Pinpoint the cell where the given text exists, returning its (X, Y) midpoint coordinate. 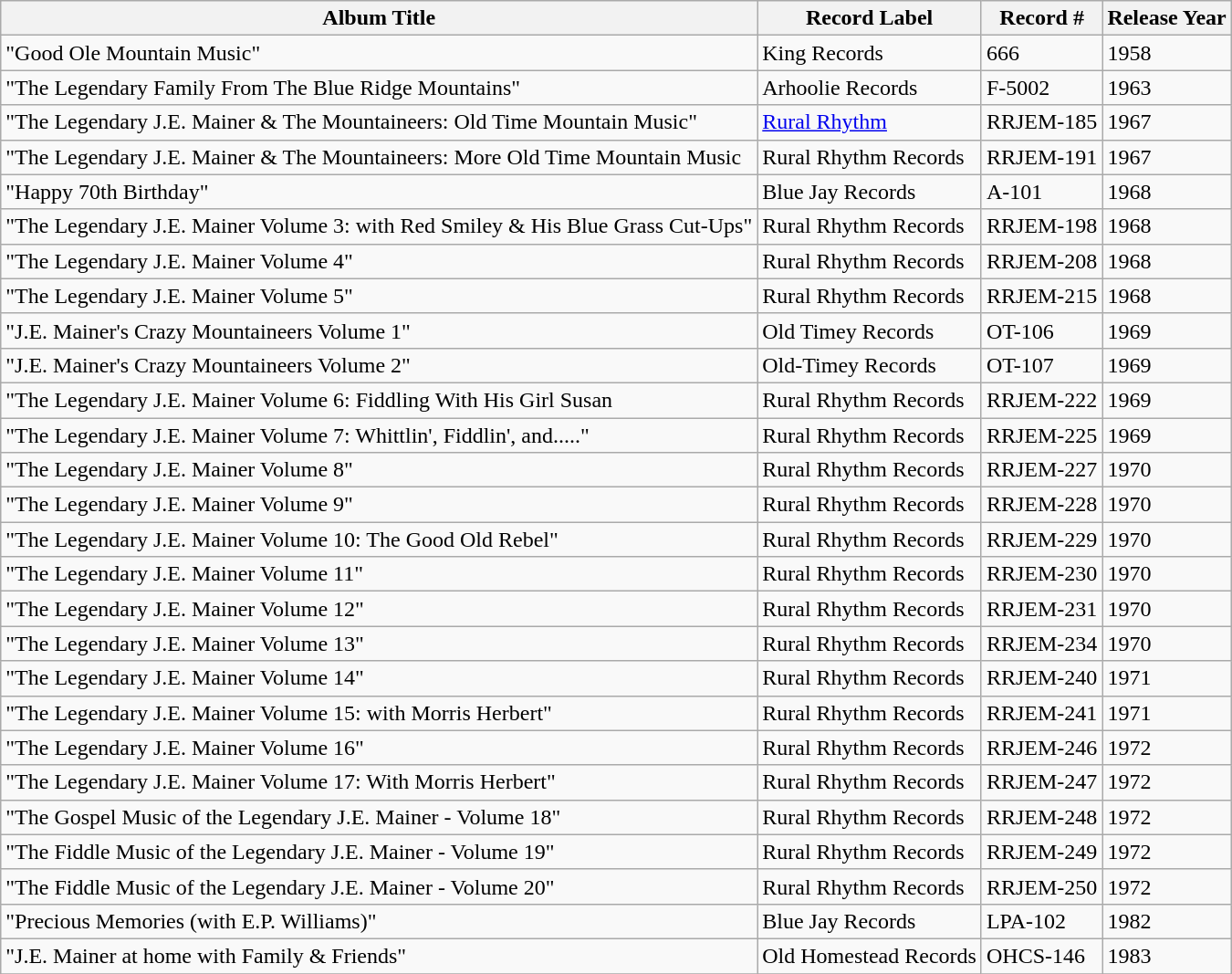
RRJEM-227 (1041, 470)
"The Legendary J.E. Mainer Volume 11" (380, 574)
OT-107 (1041, 365)
Release Year (1166, 18)
RRJEM-247 (1041, 782)
Old Homestead Records (870, 956)
RRJEM-228 (1041, 505)
"The Gospel Music of the Legendary J.E. Mainer - Volume 18" (380, 817)
LPA-102 (1041, 921)
RRJEM-250 (1041, 886)
666 (1041, 53)
"The Legendary J.E. Mainer Volume 15: with Morris Herbert" (380, 713)
RRJEM-230 (1041, 574)
"The Fiddle Music of the Legendary J.E. Mainer - Volume 19" (380, 852)
"J.E. Mainer's Crazy Mountaineers Volume 1" (380, 330)
"The Legendary J.E. Mainer Volume 5" (380, 296)
Record # (1041, 18)
Album Title (380, 18)
"The Legendary J.E. Mainer Volume 3: with Red Smiley & His Blue Grass Cut-Ups" (380, 226)
"The Legendary J.E. Mainer Volume 17: With Morris Herbert" (380, 782)
RRJEM-249 (1041, 852)
RRJEM-234 (1041, 644)
RRJEM-246 (1041, 748)
RRJEM-208 (1041, 261)
RRJEM-198 (1041, 226)
F-5002 (1041, 88)
"The Legendary J.E. Mainer Volume 10: The Good Old Rebel" (380, 539)
Arhoolie Records (870, 88)
1963 (1166, 88)
"The Legendary J.E. Mainer Volume 7: Whittlin', Fiddlin', and....." (380, 435)
1983 (1166, 956)
"Happy 70th Birthday" (380, 192)
OT-106 (1041, 330)
"The Legendary J.E. Mainer Volume 9" (380, 505)
OHCS-146 (1041, 956)
RRJEM-240 (1041, 678)
"The Legendary J.E. Mainer Volume 16" (380, 748)
"Good Ole Mountain Music" (380, 53)
"The Legendary J.E. Mainer & The Mountaineers: Old Time Mountain Music" (380, 122)
"The Legendary Family From The Blue Ridge Mountains" (380, 88)
RRJEM-231 (1041, 609)
1958 (1166, 53)
"The Legendary J.E. Mainer Volume 12" (380, 609)
"The Legendary J.E. Mainer Volume 4" (380, 261)
"The Legendary J.E. Mainer Volume 8" (380, 470)
Old-Timey Records (870, 365)
RRJEM-215 (1041, 296)
1982 (1166, 921)
RRJEM-241 (1041, 713)
RRJEM-248 (1041, 817)
"The Legendary J.E. Mainer Volume 13" (380, 644)
RRJEM-185 (1041, 122)
"The Legendary J.E. Mainer Volume 6: Fiddling With His Girl Susan (380, 400)
Old Timey Records (870, 330)
RRJEM-229 (1041, 539)
Rural Rhythm (870, 122)
"The Legendary J.E. Mainer & The Mountaineers: More Old Time Mountain Music (380, 157)
"The Fiddle Music of the Legendary J.E. Mainer - Volume 20" (380, 886)
"Precious Memories (with E.P. Williams)" (380, 921)
Record Label (870, 18)
RRJEM-225 (1041, 435)
"The Legendary J.E. Mainer Volume 14" (380, 678)
"J.E. Mainer at home with Family & Friends" (380, 956)
"J.E. Mainer's Crazy Mountaineers Volume 2" (380, 365)
RRJEM-191 (1041, 157)
RRJEM-222 (1041, 400)
A-101 (1041, 192)
King Records (870, 53)
